Provide the (x, y) coordinate of the cell's center where the given text is located.  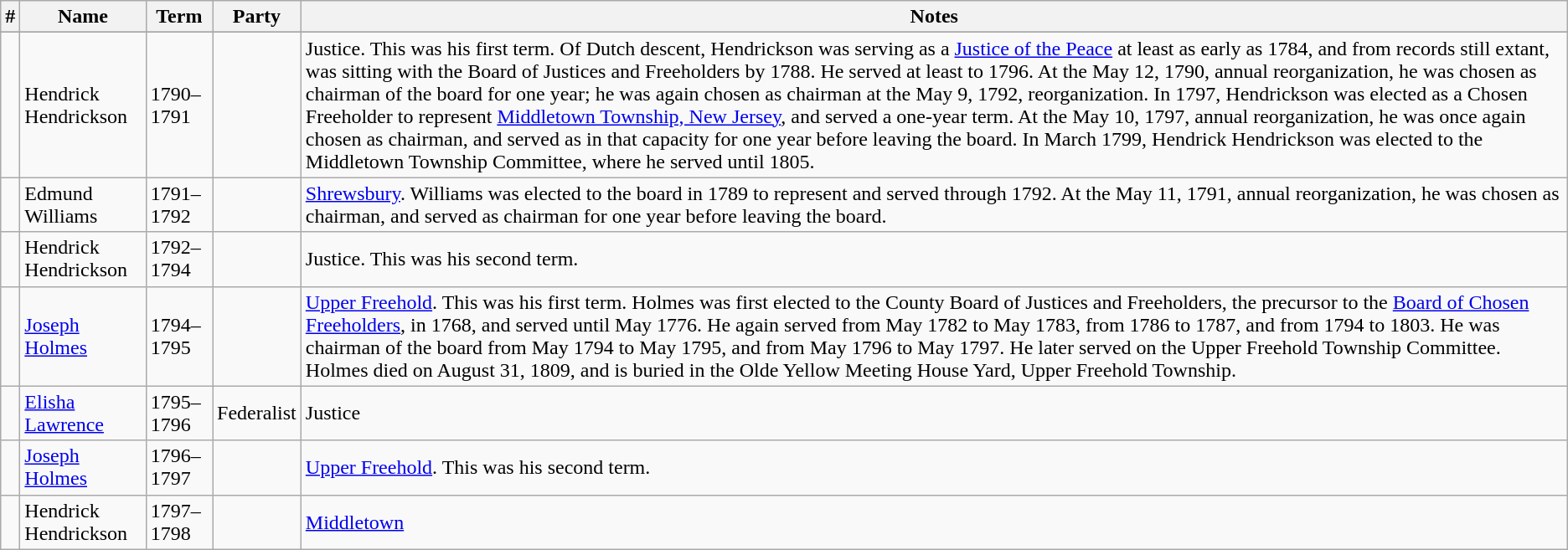
Name (83, 17)
Notes (934, 17)
Term (179, 17)
1794–1795 (179, 337)
Justice. This was his second term. (934, 260)
Justice (934, 414)
1797–1798 (179, 522)
1792–1794 (179, 260)
Edmund Williams (83, 204)
1795–1796 (179, 414)
Party (257, 17)
Upper Freehold. This was his second term. (934, 467)
1791–1792 (179, 204)
1796–1797 (179, 467)
Middletown (934, 522)
Elisha Lawrence (83, 414)
# (10, 17)
1790–1791 (179, 105)
Federalist (257, 414)
